Return [x, y] of the center of cell containing provided text 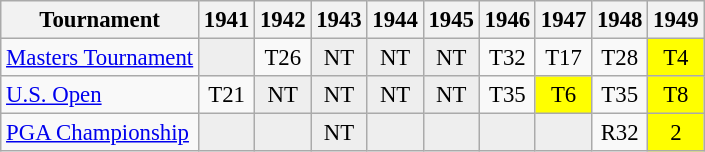
1944 [395, 20]
U.S. Open [100, 95]
1946 [507, 20]
1942 [283, 20]
1943 [339, 20]
1945 [451, 20]
Masters Tournament [100, 58]
T32 [507, 58]
Tournament [100, 20]
T28 [620, 58]
1949 [676, 20]
1941 [227, 20]
R32 [620, 133]
1948 [620, 20]
T26 [283, 58]
1947 [563, 20]
PGA Championship [100, 133]
T17 [563, 58]
2 [676, 133]
T4 [676, 58]
T6 [563, 95]
T8 [676, 95]
T21 [227, 95]
